Pinpoint the cell where the given text exists, returning its [X, Y] midpoint coordinate. 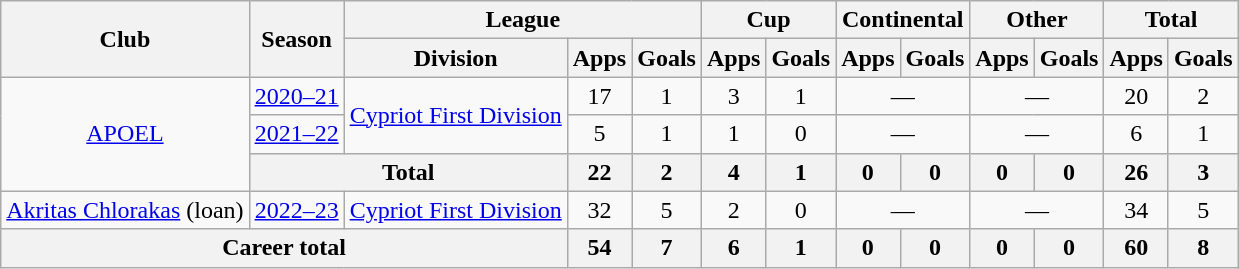
Continental [903, 20]
34 [1136, 210]
Season [296, 39]
Cup [768, 20]
60 [1136, 248]
Other [1037, 20]
Akritas Chlorakas (loan) [125, 210]
Club [125, 39]
2021–22 [296, 134]
Career total [284, 248]
4 [733, 172]
22 [599, 172]
20 [1136, 96]
26 [1136, 172]
APOEL [125, 134]
League [522, 20]
2020–21 [296, 96]
Division [456, 58]
2022–23 [296, 210]
17 [599, 96]
7 [667, 248]
54 [599, 248]
32 [599, 210]
8 [1203, 248]
